Pinpoint the cell where the given text exists, returning its [X, Y] midpoint coordinate. 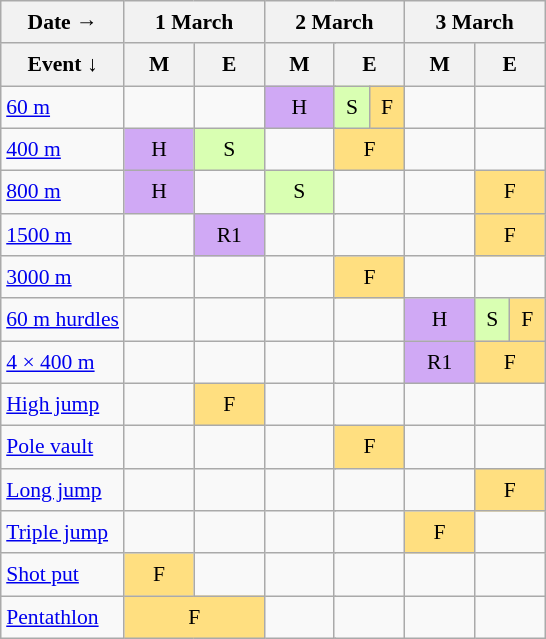
2 March [334, 22]
High jump [62, 404]
3 March [475, 22]
Triple jump [62, 532]
1500 m [62, 234]
Pole vault [62, 448]
Pentathlon [62, 618]
400 m [62, 150]
3000 m [62, 278]
Event ↓ [62, 64]
Shot put [62, 574]
60 m [62, 108]
4 × 400 m [62, 362]
1 March [194, 22]
Date → [62, 22]
60 m hurdles [62, 320]
800 m [62, 192]
Long jump [62, 490]
